Detect which cell encompasses the target text, then output its (X, Y) center coordinate. 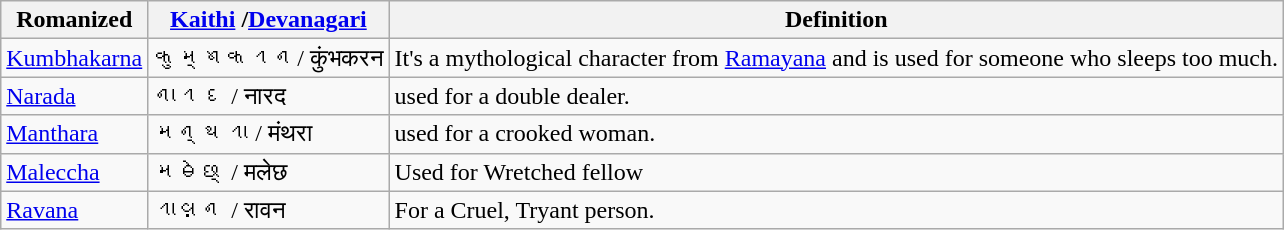
𑂩𑂰𑂫𑂢 / रावन (268, 210)
𑂍𑂳𑂧𑂹𑂦𑂍𑂩𑂢/ कुंभकरन (268, 58)
used for a crooked woman. (836, 134)
Kaithi /Devanagari (268, 20)
𑂢𑂰𑂩𑂠 / नारद (268, 96)
It's a mythological character from Ramayana and is used for someone who sleeps too much. (836, 58)
Ravana (74, 210)
Maleccha (74, 172)
For a Cruel, Tryant person. (836, 210)
Definition (836, 20)
𑂧𑂢𑂹𑂟𑂩𑂰 / मंथरा (268, 134)
𑂧𑂪𑂵𑂓𑂹 / मलेछ (268, 172)
Used for Wretched fellow (836, 172)
Manthara (74, 134)
Narada (74, 96)
Kumbhakarna (74, 58)
Romanized (74, 20)
used for a double dealer. (836, 96)
